From the cell containing the given text, extract its center point as (X, Y) coordinate. 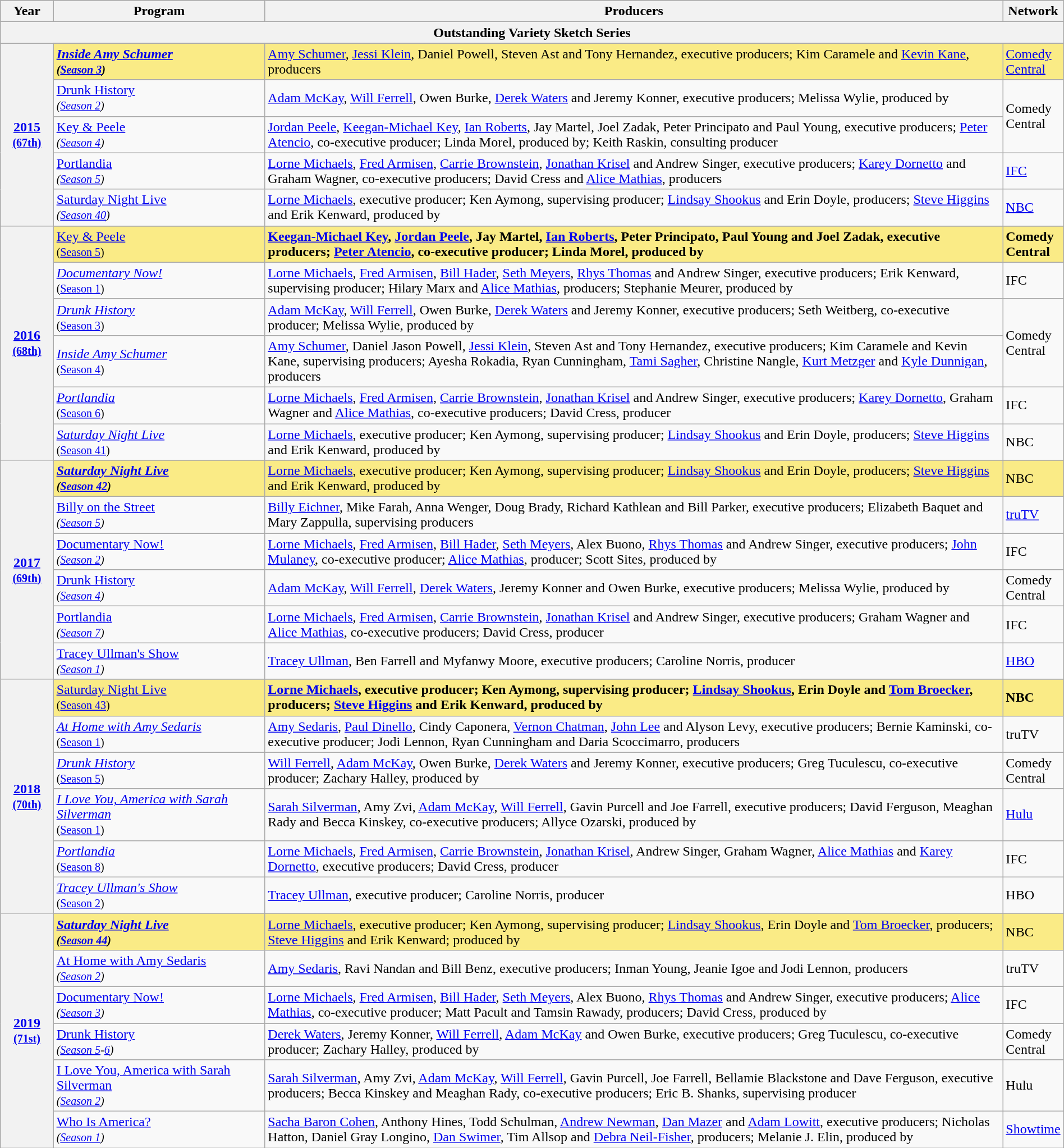
Drunk History (Season 4) (159, 588)
Adam McKay, Will Ferrell, Owen Burke, Derek Waters and Jeremy Konner, executive producers; Melissa Wylie, produced by (634, 98)
Tracey Ullman's Show (Season 1) (159, 661)
Network (1033, 11)
I Love You, America with Sarah Silverman (Season 2) (159, 1086)
Drunk History (Season 5) (159, 770)
Saturday Night Live (Season 41) (159, 441)
Showtime (1033, 1129)
2019(71st) (27, 1031)
Tracey Ullman's Show (Season 2) (159, 895)
Portlandia (Season 7) (159, 624)
Documentary Now! (Season 2) (159, 551)
At Home with Amy Sedaris (Season 2) (159, 968)
Billy on the Street (Season 5) (159, 515)
Key & Peele (Season 4) (159, 135)
Year (27, 11)
Saturday Night Live (Season 43) (159, 697)
Portlandia (Season 8) (159, 859)
Documentary Now! (Season 1) (159, 281)
Outstanding Variety Sketch Series (532, 33)
Inside Amy Schumer (Season 3) (159, 62)
2018(70th) (27, 796)
Saturday Night Live (Season 40) (159, 208)
Documentary Now! (Season 3) (159, 1005)
Saturday Night Live (Season 42) (159, 478)
Amy Sedaris, Ravi Nandan and Bill Benz, executive producers; Inman Young, Jeanie Igoe and Jodi Lennon, producers (634, 968)
Tracey Ullman, executive producer; Caroline Norris, producer (634, 895)
Producers (634, 11)
2015(67th) (27, 135)
I Love You, America with Sarah Silverman (Season 1) (159, 815)
At Home with Amy Sedaris (Season 1) (159, 734)
2017(69th) (27, 570)
Drunk History (Season 3) (159, 317)
Adam McKay, Will Ferrell, Derek Waters, Jeremy Konner and Owen Burke, executive producers; Melissa Wylie, produced by (634, 588)
Who Is America? (Season 1) (159, 1129)
Inside Amy Schumer (Season 4) (159, 361)
Saturday Night Live (Season 44) (159, 932)
Amy Schumer, Jessi Klein, Daniel Powell, Steven Ast and Tony Hernandez, executive producers; Kim Caramele and Kevin Kane, producers (634, 62)
Drunk History (Season 5-6) (159, 1041)
Drunk History (Season 2) (159, 98)
Program (159, 11)
Tracey Ullman, Ben Farrell and Myfanwy Moore, executive producers; Caroline Norris, producer (634, 661)
Key & Peele (Season 5) (159, 244)
Portlandia (Season 6) (159, 405)
Portlandia (Season 5) (159, 171)
2016(68th) (27, 342)
